For the text-containing cell, return its midpoint in (X, Y) coordinate format. 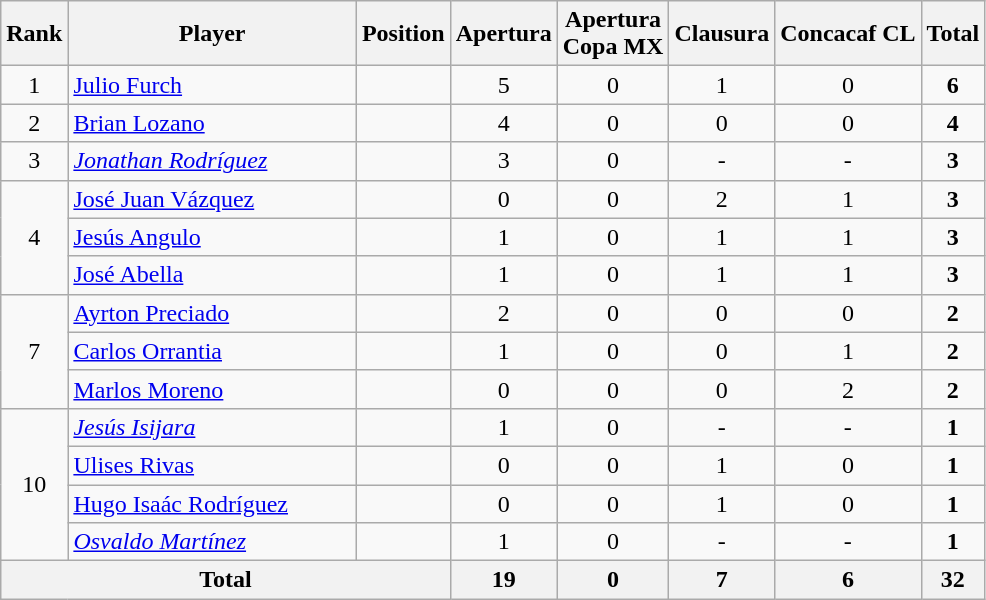
AperturaCopa MX (613, 34)
Player (212, 34)
Jonathan Rodríguez (212, 161)
Clausura (722, 34)
Jesús Isijara (212, 427)
Ayrton Preciado (212, 313)
Apertura (504, 34)
10 (34, 484)
5 (504, 85)
Position (403, 34)
Brian Lozano (212, 123)
José Juan Vázquez (212, 199)
Osvaldo Martínez (212, 542)
Concacaf CL (848, 34)
José Abella (212, 275)
Rank (34, 34)
Jesús Angulo (212, 237)
32 (953, 580)
Marlos Moreno (212, 389)
Hugo Isaác Rodríguez (212, 503)
Julio Furch (212, 85)
19 (504, 580)
Carlos Orrantia (212, 351)
Ulises Rivas (212, 465)
